Return (x, y) of the center of cell containing provided text 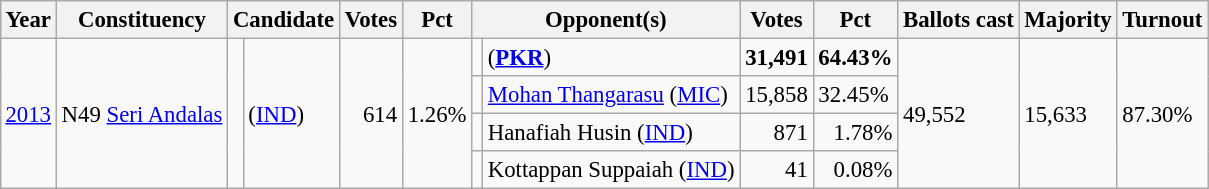
41 (776, 170)
1.26% (436, 113)
1.78% (856, 133)
49,552 (958, 113)
(IND) (291, 113)
Mohan Thangarasu (MIC) (610, 95)
32.45% (856, 95)
15,633 (1068, 113)
Year (28, 20)
(PKR) (610, 57)
Opponent(s) (606, 20)
15,858 (776, 95)
Hanafiah Husin (IND) (610, 133)
Kottappan Suppaiah (IND) (610, 170)
31,491 (776, 57)
0.08% (856, 170)
Candidate (284, 20)
Constituency (142, 20)
871 (776, 133)
64.43% (856, 57)
Ballots cast (958, 20)
87.30% (1162, 113)
Majority (1068, 20)
N49 Seri Andalas (142, 113)
2013 (28, 113)
614 (370, 113)
Turnout (1162, 20)
